Return [x, y] of the center of cell containing provided text 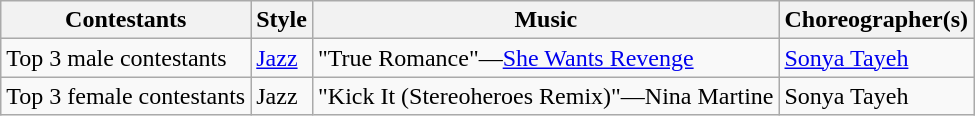
"True Romance"—She Wants Revenge [546, 58]
Top 3 male contestants [126, 58]
Style [282, 20]
Contestants [126, 20]
Music [546, 20]
Top 3 female contestants [126, 96]
Choreographer(s) [876, 20]
"Kick It (Stereoheroes Remix)"—Nina Martine [546, 96]
